Scan for the cell matching the given text and deliver its [X, Y] coordinate at center. 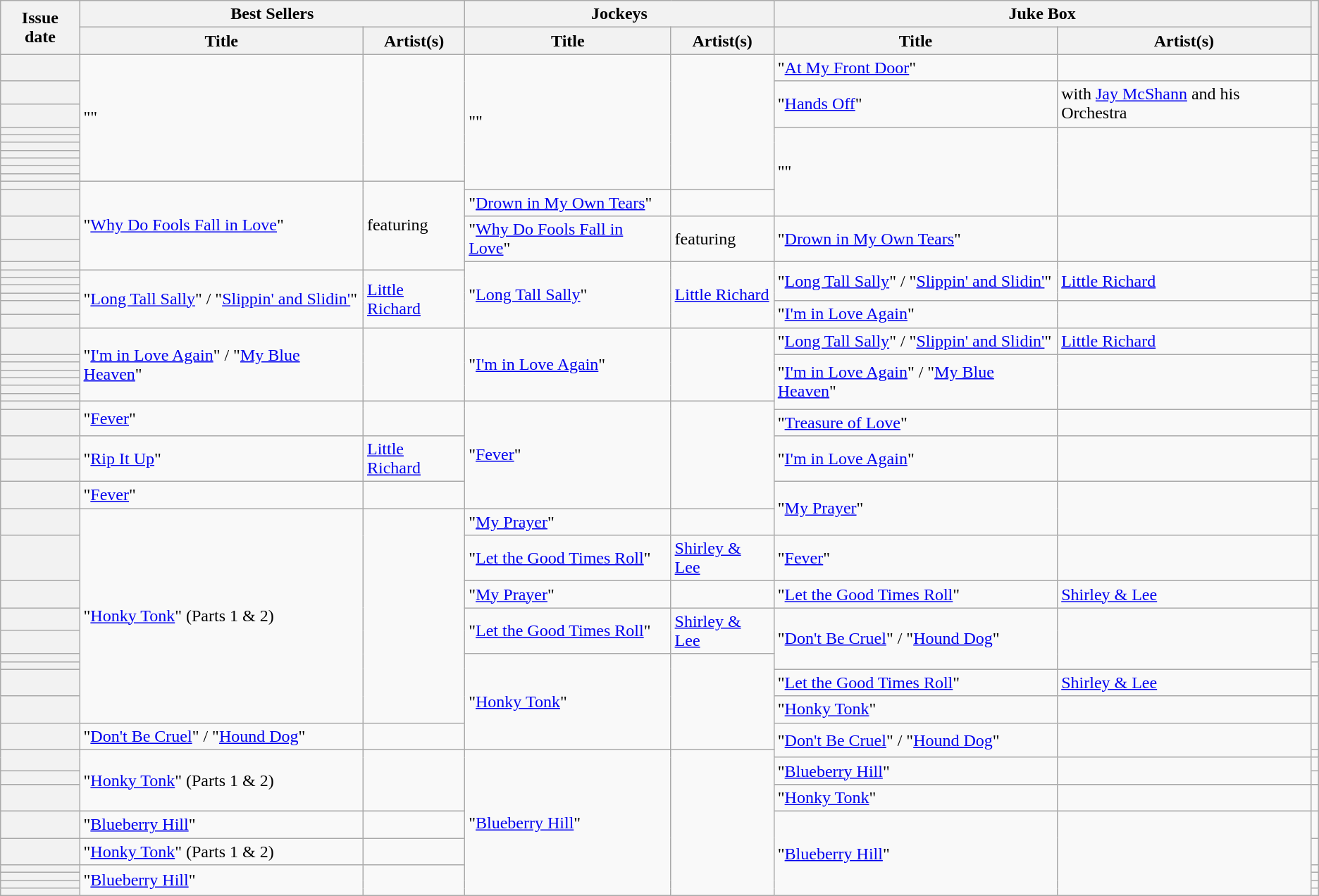
Juke Box [1042, 14]
"Rip It Up" [221, 459]
Best Sellers [272, 14]
"Hands Off" [915, 104]
Issue date [40, 27]
with Jay McShann and his Orchestra [1184, 104]
"Long Tall Sally" [568, 294]
"Treasure of Love" [915, 422]
"At My Front Door" [915, 68]
Jockeys [620, 14]
